Pinpoint the cell where the given text exists, returning its (x, y) midpoint coordinate. 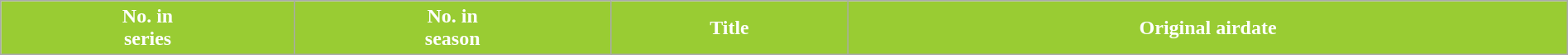
Original airdate (1207, 28)
Title (729, 28)
No. inseason (452, 28)
No. inseries (148, 28)
